Find where the given text appears and provide that cell's center as [x, y] coordinate. 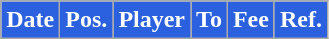
Date [30, 20]
Pos. [86, 20]
To [210, 20]
Fee [250, 20]
Player [152, 20]
Ref. [300, 20]
